Scan for the cell matching the given text and deliver its [X, Y] coordinate at center. 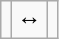
↔ [30, 20]
